Detect which cell encompasses the target text, then output its [X, Y] center coordinate. 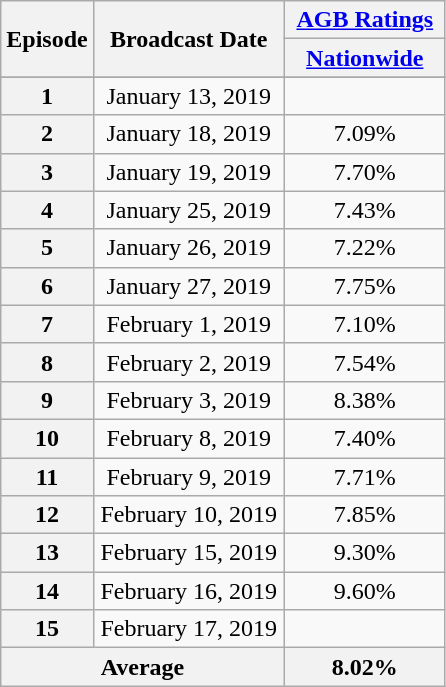
February 2, 2019 [188, 362]
6 [47, 286]
5 [47, 248]
9.60% [364, 591]
7 [47, 324]
12 [47, 515]
3 [47, 172]
1 [47, 96]
7.75% [364, 286]
February 16, 2019 [188, 591]
8.02% [364, 667]
7.85% [364, 515]
January 13, 2019 [188, 96]
10 [47, 438]
January 26, 2019 [188, 248]
7.54% [364, 362]
9 [47, 400]
January 27, 2019 [188, 286]
8.38% [364, 400]
Episode [47, 39]
7.10% [364, 324]
7.40% [364, 438]
February 1, 2019 [188, 324]
Nationwide [364, 58]
4 [47, 210]
7.09% [364, 134]
February 10, 2019 [188, 515]
9.30% [364, 553]
8 [47, 362]
January 25, 2019 [188, 210]
February 17, 2019 [188, 629]
Broadcast Date [188, 39]
7.71% [364, 477]
January 18, 2019 [188, 134]
11 [47, 477]
7.43% [364, 210]
14 [47, 591]
7.22% [364, 248]
February 3, 2019 [188, 400]
15 [47, 629]
13 [47, 553]
February 8, 2019 [188, 438]
February 15, 2019 [188, 553]
2 [47, 134]
7.70% [364, 172]
February 9, 2019 [188, 477]
January 19, 2019 [188, 172]
AGB Ratings [364, 20]
Average [143, 667]
